Extract the (X, Y) coordinate from the center of the cell holding the provided text.  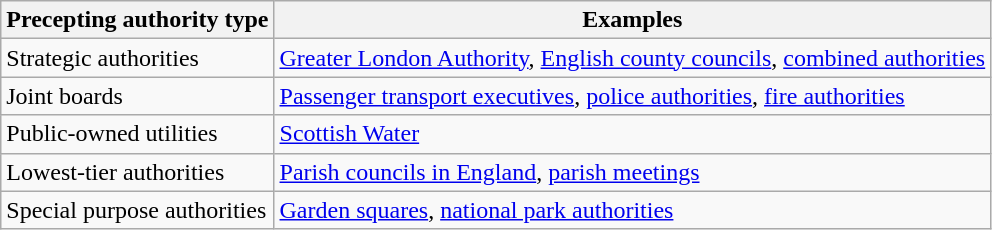
Passenger transport executives, police authorities, fire authorities (632, 96)
Special purpose authorities (138, 210)
Garden squares, national park authorities (632, 210)
Parish councils in England, parish meetings (632, 172)
Lowest-tier authorities (138, 172)
Precepting authority type (138, 20)
Greater London Authority, English county councils, combined authorities (632, 58)
Joint boards (138, 96)
Scottish Water (632, 134)
Examples (632, 20)
Public-owned utilities (138, 134)
Strategic authorities (138, 58)
